For the text-containing cell, return its midpoint in [X, Y] coordinate format. 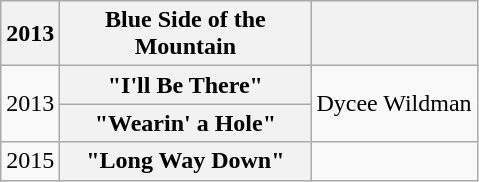
"Long Way Down" [186, 161]
Blue Side of the Mountain [186, 34]
"Wearin' a Hole" [186, 123]
2015 [30, 161]
Dycee Wildman [394, 104]
"I'll Be There" [186, 85]
